Provide the (x, y) coordinate of the cell's center where the given text is located.  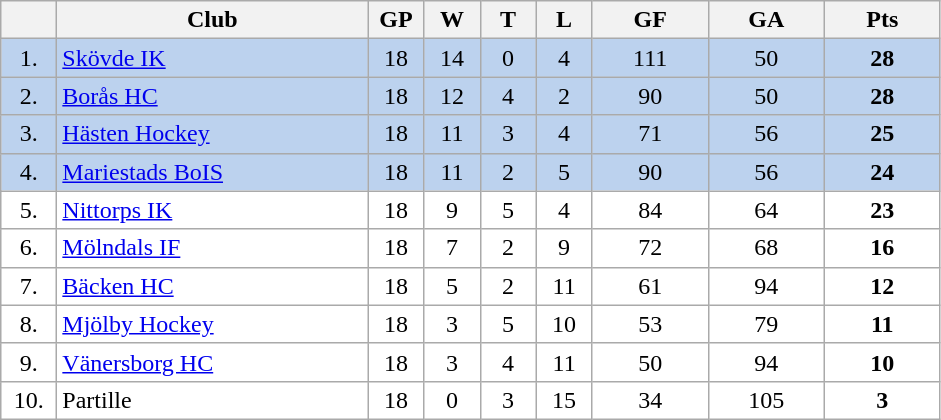
34 (650, 400)
GP (396, 20)
10. (29, 400)
4. (29, 172)
79 (766, 324)
7 (452, 248)
Borås HC (212, 96)
Partille (212, 400)
5. (29, 210)
111 (650, 58)
1. (29, 58)
Vänersborg HC (212, 362)
71 (650, 134)
8. (29, 324)
15 (564, 400)
16 (882, 248)
9. (29, 362)
Club (212, 20)
6. (29, 248)
L (564, 20)
T (508, 20)
2. (29, 96)
Mölndals IF (212, 248)
72 (650, 248)
53 (650, 324)
25 (882, 134)
Hästen Hockey (212, 134)
Skövde IK (212, 58)
Mariestads BoIS (212, 172)
GF (650, 20)
105 (766, 400)
Mjölby Hockey (212, 324)
3. (29, 134)
7. (29, 286)
23 (882, 210)
64 (766, 210)
84 (650, 210)
Bäcken HC (212, 286)
Nittorps IK (212, 210)
W (452, 20)
GA (766, 20)
68 (766, 248)
Pts (882, 20)
14 (452, 58)
24 (882, 172)
61 (650, 286)
